Detect which cell encompasses the target text, then output its (X, Y) center coordinate. 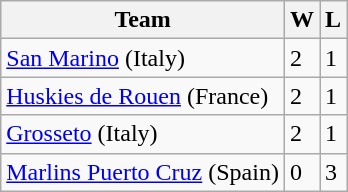
Huskies de Rouen (France) (143, 96)
3 (334, 172)
Grosseto (Italy) (143, 134)
L (334, 20)
Marlins Puerto Cruz (Spain) (143, 172)
W (302, 20)
Team (143, 20)
0 (302, 172)
San Marino (Italy) (143, 58)
